Pinpoint the cell where the given text exists, returning its (x, y) midpoint coordinate. 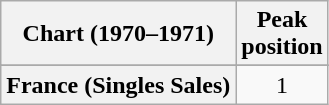
Peakposition (282, 34)
1 (282, 85)
France (Singles Sales) (118, 85)
Chart (1970–1971) (118, 34)
